Identify which cell holds the provided text, then report its [X, Y] central coordinate. 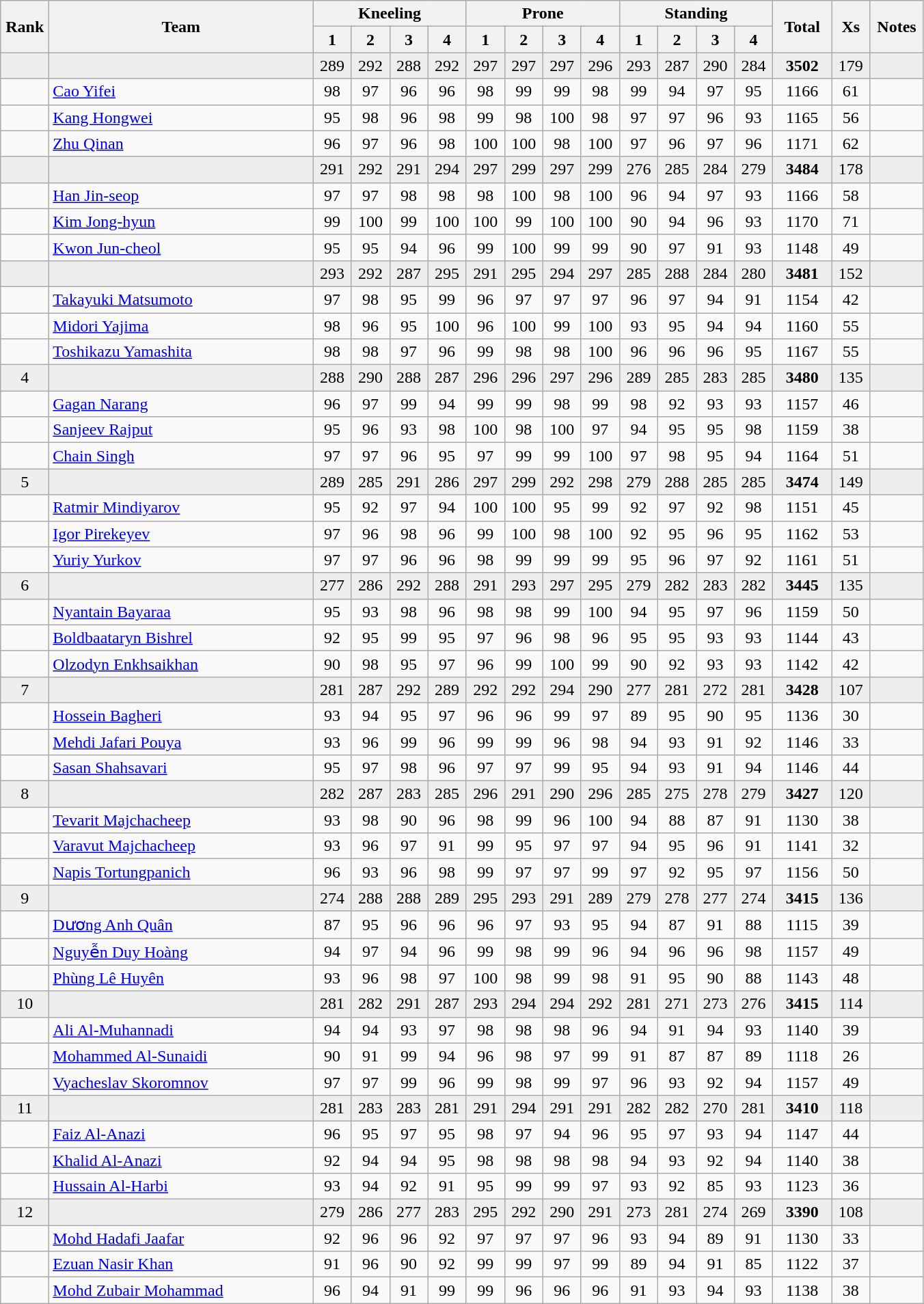
46 [851, 404]
3410 [802, 1108]
Ali Al-Muhannadi [181, 1030]
26 [851, 1056]
Prone [543, 14]
Rank [25, 27]
Sasan Shahsavari [181, 768]
1162 [802, 534]
Nyantain Bayaraa [181, 612]
1143 [802, 978]
71 [851, 221]
Zhu Qinan [181, 144]
280 [754, 273]
Kim Jong-hyun [181, 221]
1148 [802, 247]
Igor Pirekeyev [181, 534]
Midori Yajima [181, 326]
Notes [897, 27]
1167 [802, 352]
53 [851, 534]
275 [677, 794]
1144 [802, 638]
Mohd Hadafi Jaafar [181, 1238]
118 [851, 1108]
Han Jin-seop [181, 195]
9 [25, 898]
Mehdi Jafari Pouya [181, 742]
62 [851, 144]
1122 [802, 1264]
Ratmir Mindiyarov [181, 508]
Hossein Bagheri [181, 716]
11 [25, 1108]
Cao Yifei [181, 92]
114 [851, 1004]
152 [851, 273]
269 [754, 1212]
1156 [802, 872]
48 [851, 978]
272 [715, 690]
Vyacheslav Skoromnov [181, 1082]
Napis Tortungpanich [181, 872]
1118 [802, 1056]
Team [181, 27]
3427 [802, 794]
3480 [802, 378]
Olzodyn Enkhsaikhan [181, 664]
108 [851, 1212]
1115 [802, 925]
3484 [802, 169]
Total [802, 27]
3390 [802, 1212]
7 [25, 690]
36 [851, 1186]
107 [851, 690]
56 [851, 118]
Ezuan Nasir Khan [181, 1264]
179 [851, 66]
1141 [802, 846]
1123 [802, 1186]
Khalid Al-Anazi [181, 1160]
1170 [802, 221]
3428 [802, 690]
1171 [802, 144]
1136 [802, 716]
58 [851, 195]
45 [851, 508]
32 [851, 846]
Mohammed Al-Sunaidi [181, 1056]
1147 [802, 1134]
37 [851, 1264]
Nguyễn Duy Hoàng [181, 951]
1138 [802, 1290]
Boldbaataryn Bishrel [181, 638]
Yuriy Yurkov [181, 560]
30 [851, 716]
Tevarit Majchacheep [181, 820]
61 [851, 92]
8 [25, 794]
136 [851, 898]
5 [25, 482]
Varavut Majchacheep [181, 846]
Sanjeev Rajput [181, 430]
3481 [802, 273]
10 [25, 1004]
298 [600, 482]
1154 [802, 299]
3474 [802, 482]
Gagan Narang [181, 404]
270 [715, 1108]
1165 [802, 118]
Toshikazu Yamashita [181, 352]
3445 [802, 586]
Xs [851, 27]
120 [851, 794]
Chain Singh [181, 456]
1151 [802, 508]
1161 [802, 560]
3502 [802, 66]
Kneeling [390, 14]
271 [677, 1004]
149 [851, 482]
178 [851, 169]
Mohd Zubair Mohammad [181, 1290]
Kwon Jun-cheol [181, 247]
Takayuki Matsumoto [181, 299]
12 [25, 1212]
6 [25, 586]
1164 [802, 456]
Faiz Al-Anazi [181, 1134]
Standing [696, 14]
1142 [802, 664]
1160 [802, 326]
43 [851, 638]
Dương Anh Quân [181, 925]
Kang Hongwei [181, 118]
Phùng Lê Huyên [181, 978]
Hussain Al-Harbi [181, 1186]
